Find where the given text appears and provide that cell's center as [x, y] coordinate. 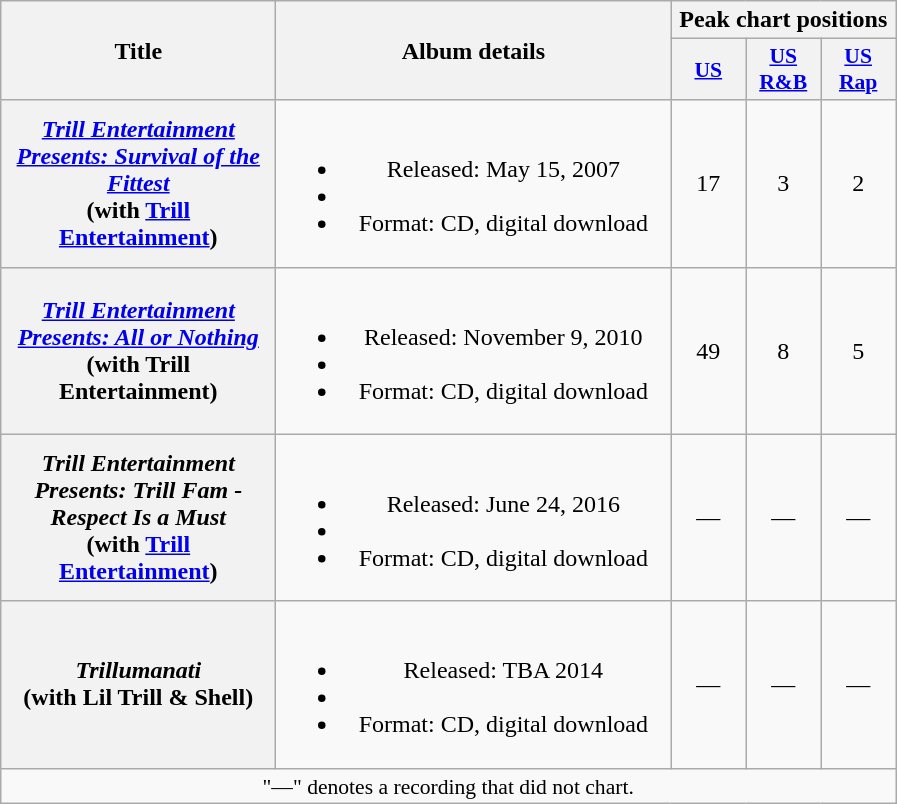
"—" denotes a recording that did not chart. [448, 786]
5 [858, 350]
Trill Entertainment Presents: Trill Fam - Respect Is a Must(with Trill Entertainment) [138, 518]
49 [708, 350]
USR&B [784, 70]
USRap [858, 70]
17 [708, 184]
US [708, 70]
3 [784, 184]
Trill Entertainment Presents: All or Nothing(with Trill Entertainment) [138, 350]
Released: May 15, 2007Format: CD, digital download [474, 184]
Trill Entertainment Presents: Survival of the Fittest(with Trill Entertainment) [138, 184]
Trillumanati(with Lil Trill & Shell) [138, 684]
Title [138, 50]
Peak chart positions [784, 20]
Released: June 24, 2016Format: CD, digital download [474, 518]
Released: November 9, 2010Format: CD, digital download [474, 350]
2 [858, 184]
Album details [474, 50]
Released: TBA 2014Format: CD, digital download [474, 684]
8 [784, 350]
